Return the (x, y) coordinate for the center point of the cell that contains the specified text.  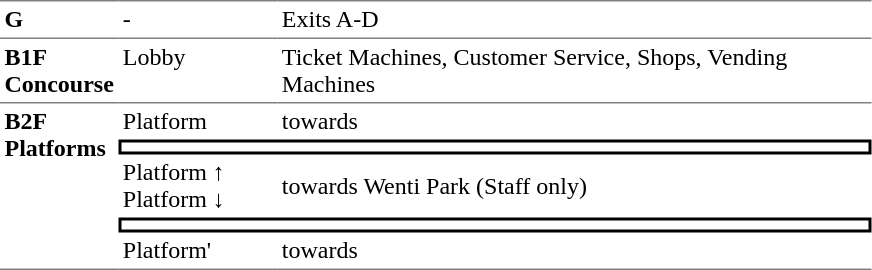
Platform' (198, 251)
Exits A-D (574, 19)
Platform (198, 122)
Lobby (198, 71)
G (59, 19)
Ticket Machines, Customer Service, Shops, Vending Machines (574, 71)
B1FConcourse (59, 71)
- (198, 19)
towards Wenti Park (Staff only) (574, 186)
Platform ↑Platform ↓ (198, 186)
B2FPlatforms (59, 187)
